Return [x, y] of the center of cell containing provided text 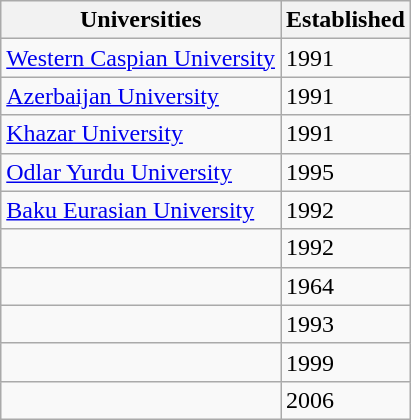
1993 [345, 324]
Khazar University [141, 134]
1995 [345, 172]
Odlar Yurdu University [141, 172]
2006 [345, 400]
Universities [141, 20]
Western Caspian University [141, 58]
1999 [345, 362]
Baku Eurasian University [141, 210]
Azerbaijan University [141, 96]
1964 [345, 286]
Established [345, 20]
